Extract the (X, Y) coordinate from the center of the cell holding the provided text.  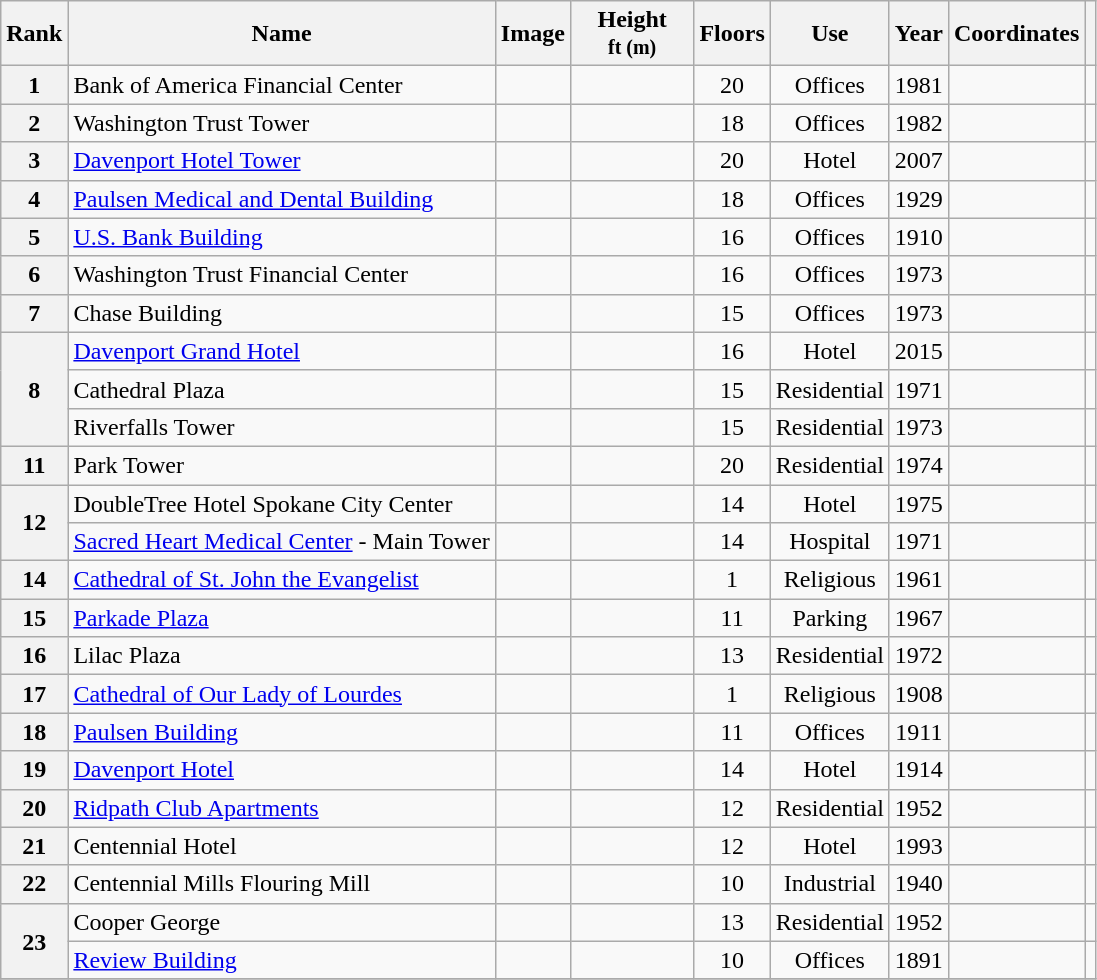
Hospital (830, 542)
6 (34, 275)
Ridpath Club Apartments (282, 808)
Review Building (282, 960)
Parking (830, 618)
Paulsen Medical and Dental Building (282, 199)
Paulsen Building (282, 732)
Davenport Hotel Tower (282, 161)
Coordinates (1016, 34)
Lilac Plaza (282, 656)
1910 (918, 237)
1982 (918, 123)
Washington Trust Financial Center (282, 275)
Rank (34, 34)
Name (282, 34)
8 (34, 389)
Cathedral Plaza (282, 389)
Centennial Hotel (282, 846)
1940 (918, 884)
Centennial Mills Flouring Mill (282, 884)
Cathedral of St. John the Evangelist (282, 580)
19 (34, 770)
U.S. Bank Building (282, 237)
Floors (732, 34)
Riverfalls Tower (282, 427)
1974 (918, 465)
7 (34, 313)
4 (34, 199)
1975 (918, 503)
17 (34, 694)
Cathedral of Our Lady of Lourdes (282, 694)
Park Tower (282, 465)
1981 (918, 85)
Bank of America Financial Center (282, 85)
Industrial (830, 884)
Heightft (m) (632, 34)
Year (918, 34)
3 (34, 161)
22 (34, 884)
1911 (918, 732)
1993 (918, 846)
2 (34, 123)
Chase Building (282, 313)
2015 (918, 351)
DoubleTree Hotel Spokane City Center (282, 503)
1967 (918, 618)
Washington Trust Tower (282, 123)
Davenport Hotel (282, 770)
1891 (918, 960)
1929 (918, 199)
Cooper George (282, 922)
Parkade Plaza (282, 618)
1961 (918, 580)
21 (34, 846)
Image (532, 34)
5 (34, 237)
1908 (918, 694)
1914 (918, 770)
Davenport Grand Hotel (282, 351)
2007 (918, 161)
Sacred Heart Medical Center - Main Tower (282, 542)
23 (34, 941)
Use (830, 34)
1972 (918, 656)
